Search for the cell housing the specified text and yield its (x, y) center coordinate. 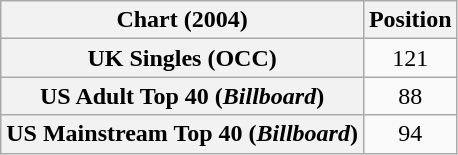
94 (410, 134)
121 (410, 58)
US Mainstream Top 40 (Billboard) (182, 134)
US Adult Top 40 (Billboard) (182, 96)
Chart (2004) (182, 20)
UK Singles (OCC) (182, 58)
88 (410, 96)
Position (410, 20)
